Capture the cell that displays the provided text and extract its (X, Y) central coordinate. 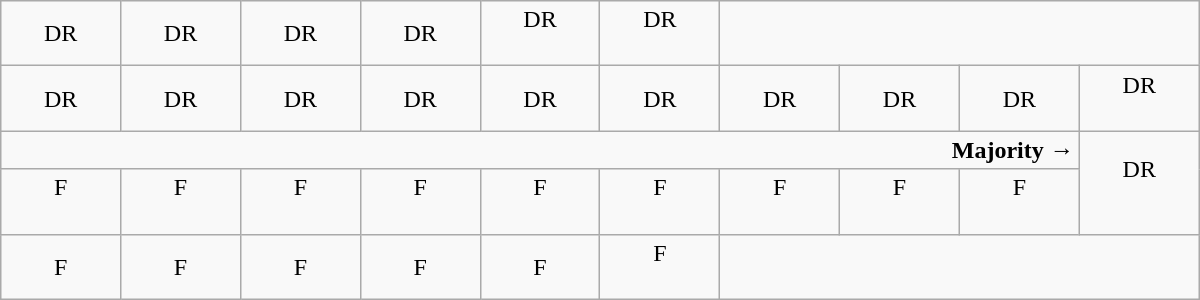
Majority → (540, 150)
